Identify which cell holds the provided text, then report its [x, y] central coordinate. 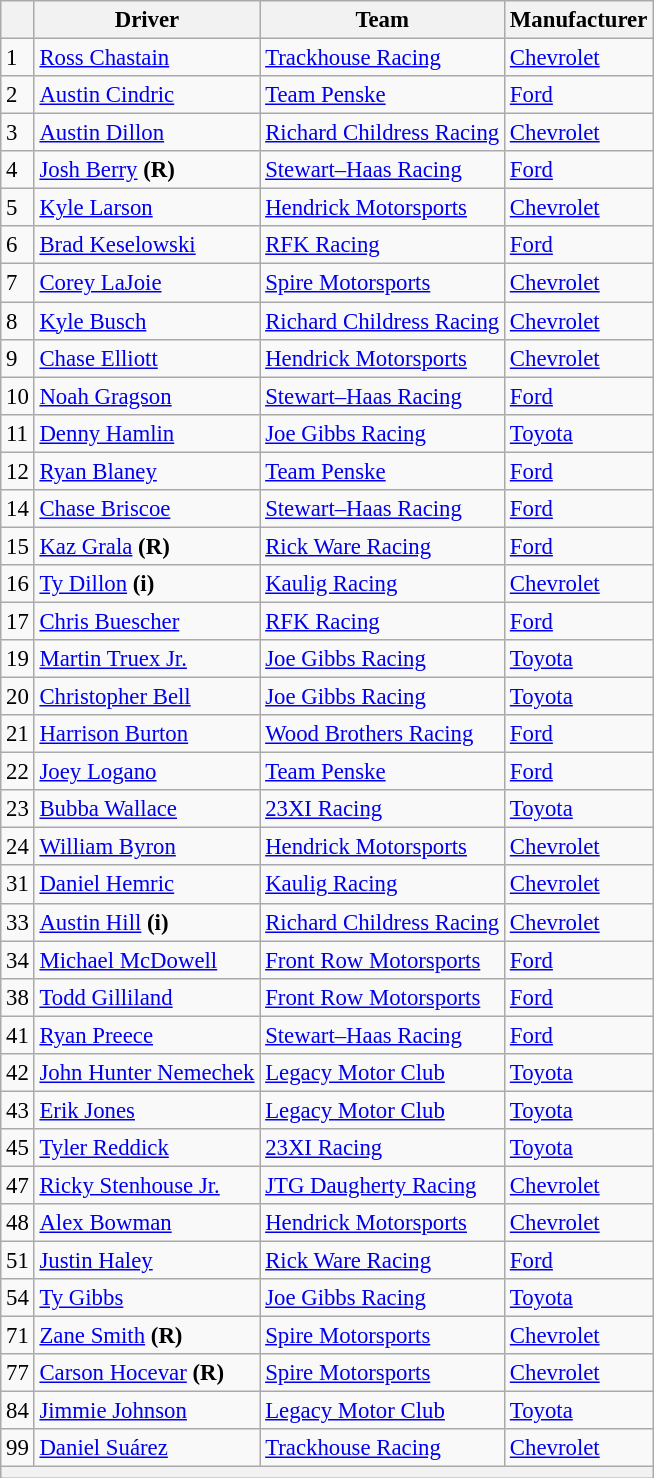
JTG Daugherty Racing [382, 1185]
1 [18, 58]
3 [18, 133]
Team [382, 20]
Jimmie Johnson [147, 1411]
Austin Dillon [147, 133]
9 [18, 358]
16 [18, 584]
Austin Hill (i) [147, 922]
Ryan Preece [147, 1035]
34 [18, 960]
21 [18, 734]
William Byron [147, 847]
Chase Elliott [147, 358]
8 [18, 321]
Alex Bowman [147, 1223]
45 [18, 1148]
Chris Buescher [147, 621]
48 [18, 1223]
Manufacturer [579, 20]
Ross Chastain [147, 58]
Michael McDowell [147, 960]
Ty Gibbs [147, 1298]
11 [18, 433]
77 [18, 1373]
Josh Berry (R) [147, 170]
Ricky Stenhouse Jr. [147, 1185]
Kyle Busch [147, 321]
19 [18, 659]
99 [18, 1449]
Kaz Grala (R) [147, 546]
Ty Dillon (i) [147, 584]
Kyle Larson [147, 208]
17 [18, 621]
43 [18, 1110]
Martin Truex Jr. [147, 659]
33 [18, 922]
Daniel Suárez [147, 1449]
6 [18, 245]
10 [18, 396]
7 [18, 283]
Zane Smith (R) [147, 1336]
84 [18, 1411]
12 [18, 471]
47 [18, 1185]
Denny Hamlin [147, 433]
Harrison Burton [147, 734]
Ryan Blaney [147, 471]
20 [18, 697]
Joey Logano [147, 772]
38 [18, 997]
Chase Briscoe [147, 509]
2 [18, 95]
Tyler Reddick [147, 1148]
Justin Haley [147, 1261]
54 [18, 1298]
4 [18, 170]
14 [18, 509]
John Hunter Nemechek [147, 1073]
Driver [147, 20]
Corey LaJoie [147, 283]
Noah Gragson [147, 396]
24 [18, 847]
22 [18, 772]
Christopher Bell [147, 697]
Wood Brothers Racing [382, 734]
Austin Cindric [147, 95]
31 [18, 885]
Carson Hocevar (R) [147, 1373]
Todd Gilliland [147, 997]
Bubba Wallace [147, 809]
15 [18, 546]
Erik Jones [147, 1110]
Daniel Hemric [147, 885]
42 [18, 1073]
5 [18, 208]
51 [18, 1261]
Brad Keselowski [147, 245]
23 [18, 809]
71 [18, 1336]
41 [18, 1035]
